For the text-containing cell, return its midpoint in [x, y] coordinate format. 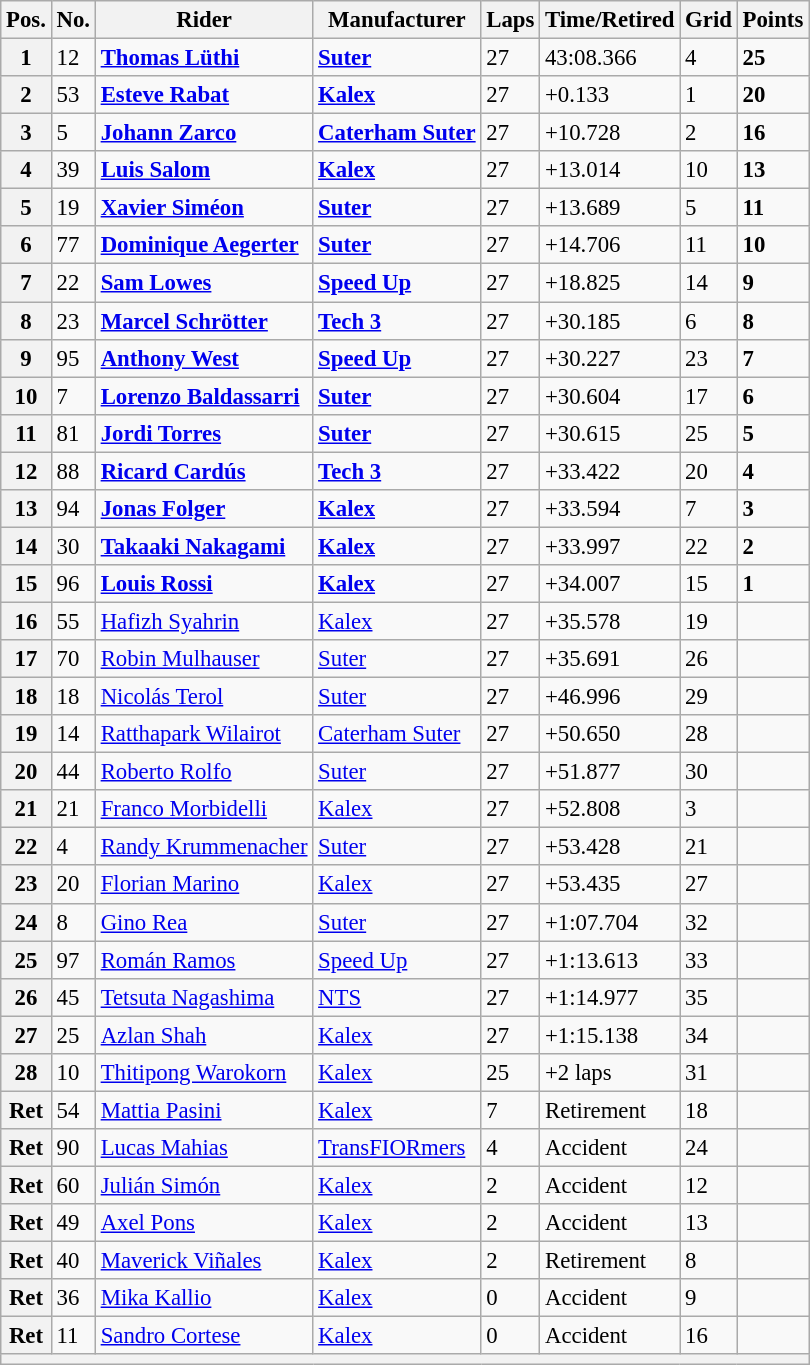
Mika Kallio [204, 1298]
Thomas Lüthi [204, 58]
77 [73, 245]
+14.706 [610, 245]
+30.227 [610, 358]
88 [73, 471]
+30.604 [610, 396]
81 [73, 433]
+50.650 [610, 734]
+1:14.977 [610, 997]
Robin Mulhauser [204, 659]
Dominique Aegerter [204, 245]
97 [73, 960]
44 [73, 772]
32 [708, 922]
40 [73, 1261]
+2 laps [610, 1073]
+52.808 [610, 809]
+53.428 [610, 847]
54 [73, 1110]
Grid [708, 20]
43:08.366 [610, 58]
Takaaki Nakagami [204, 546]
Esteve Rabat [204, 95]
+35.578 [610, 621]
90 [73, 1148]
Randy Krummenacher [204, 847]
+1:13.613 [610, 960]
+13.689 [610, 208]
45 [73, 997]
+1:15.138 [610, 1035]
Sandro Cortese [204, 1336]
31 [708, 1073]
Points [772, 20]
Azlan Shah [204, 1035]
Florian Marino [204, 885]
Marcel Schrötter [204, 321]
Manufacturer [397, 20]
70 [73, 659]
35 [708, 997]
Hafizh Syahrin [204, 621]
Rider [204, 20]
Nicolás Terol [204, 697]
+0.133 [610, 95]
+18.825 [610, 283]
+34.007 [610, 584]
Julián Simón [204, 1185]
34 [708, 1035]
+30.615 [610, 433]
+33.594 [610, 509]
+10.728 [610, 133]
Luis Salom [204, 170]
+13.014 [610, 170]
Laps [510, 20]
39 [73, 170]
+53.435 [610, 885]
NTS [397, 997]
TransFIORmers [397, 1148]
95 [73, 358]
29 [708, 697]
Gino Rea [204, 922]
96 [73, 584]
+46.996 [610, 697]
Xavier Siméon [204, 208]
Johann Zarco [204, 133]
+51.877 [610, 772]
Sam Lowes [204, 283]
55 [73, 621]
Mattia Pasini [204, 1110]
Ratthapark Wilairot [204, 734]
Anthony West [204, 358]
49 [73, 1223]
+1:07.704 [610, 922]
+30.185 [610, 321]
53 [73, 95]
94 [73, 509]
36 [73, 1298]
Axel Pons [204, 1223]
No. [73, 20]
+35.691 [610, 659]
Jordi Torres [204, 433]
Thitipong Warokorn [204, 1073]
Roberto Rolfo [204, 772]
Lucas Mahias [204, 1148]
Maverick Viñales [204, 1261]
33 [708, 960]
Jonas Folger [204, 509]
Franco Morbidelli [204, 809]
Román Ramos [204, 960]
Time/Retired [610, 20]
Louis Rossi [204, 584]
Pos. [26, 20]
Lorenzo Baldassarri [204, 396]
Tetsuta Nagashima [204, 997]
+33.997 [610, 546]
+33.422 [610, 471]
Ricard Cardús [204, 471]
60 [73, 1185]
